Detect which cell encompasses the target text, then output its (x, y) center coordinate. 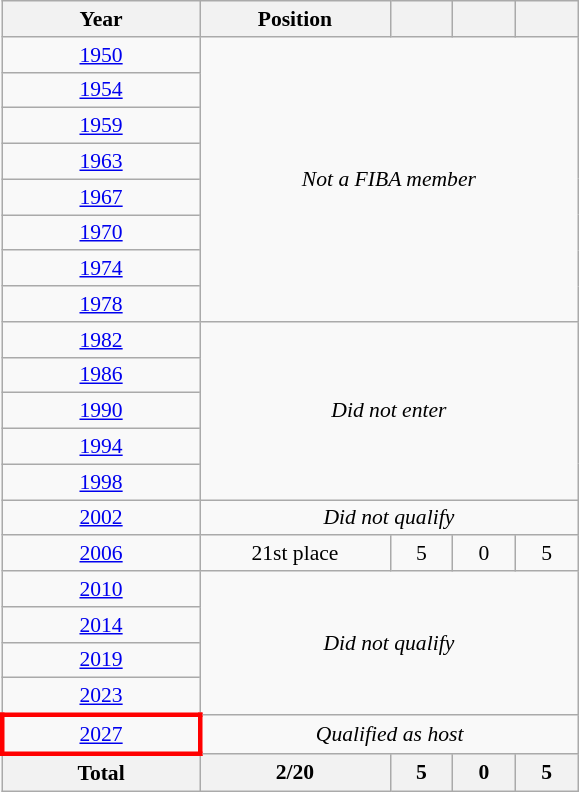
2023 (101, 696)
1970 (101, 233)
2014 (101, 625)
2019 (101, 660)
1967 (101, 197)
1982 (101, 340)
Position (295, 19)
2006 (101, 554)
2027 (101, 734)
2010 (101, 589)
1990 (101, 411)
1954 (101, 90)
Did not enter (389, 411)
21st place (295, 554)
1986 (101, 375)
1978 (101, 304)
1998 (101, 482)
1950 (101, 55)
2002 (101, 518)
1963 (101, 162)
Not a FIBA member (389, 180)
1974 (101, 269)
2/20 (295, 772)
Total (101, 772)
1959 (101, 126)
Qualified as host (389, 734)
1994 (101, 447)
Year (101, 19)
